Pinpoint the cell where the given text exists, returning its (X, Y) midpoint coordinate. 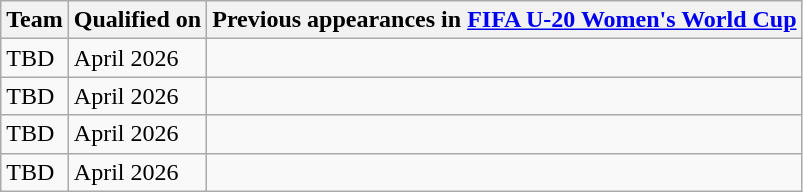
Qualified on (137, 20)
Team (35, 20)
Previous appearances in FIFA U-20 Women's World Cup (504, 20)
